Search for the cell housing the specified text and yield its [X, Y] center coordinate. 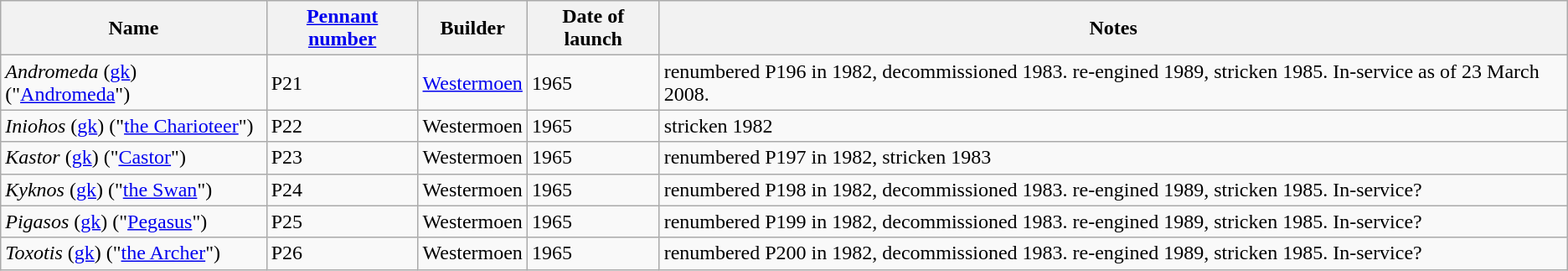
Notes [1113, 29]
Toxotis (gk) ("the Archer") [134, 253]
Builder [472, 29]
Andromeda (gk) ("Andromeda") [134, 82]
renumbered P197 in 1982, stricken 1983 [1113, 158]
Name [134, 29]
Kyknos (gk) ("the Swan") [134, 190]
renumbered P196 in 1982, decommissioned 1983. re-engined 1989, stricken 1985. In-service as of 23 March 2008. [1113, 82]
P23 [342, 158]
stricken 1982 [1113, 126]
renumbered P199 in 1982, decommissioned 1983. re-engined 1989, stricken 1985. In-service? [1113, 221]
P21 [342, 82]
renumbered P200 in 1982, decommissioned 1983. re-engined 1989, stricken 1985. In-service? [1113, 253]
P22 [342, 126]
P26 [342, 253]
Iniohos (gk) ("the Charioteer") [134, 126]
P24 [342, 190]
renumbered P198 in 1982, decommissioned 1983. re-engined 1989, stricken 1985. In-service? [1113, 190]
Date of launch [593, 29]
P25 [342, 221]
Kastor (gk) ("Castor") [134, 158]
Pennant number [342, 29]
Pigasos (gk) ("Pegasus") [134, 221]
